Return the (X, Y) coordinate for the center point of the cell that contains the specified text.  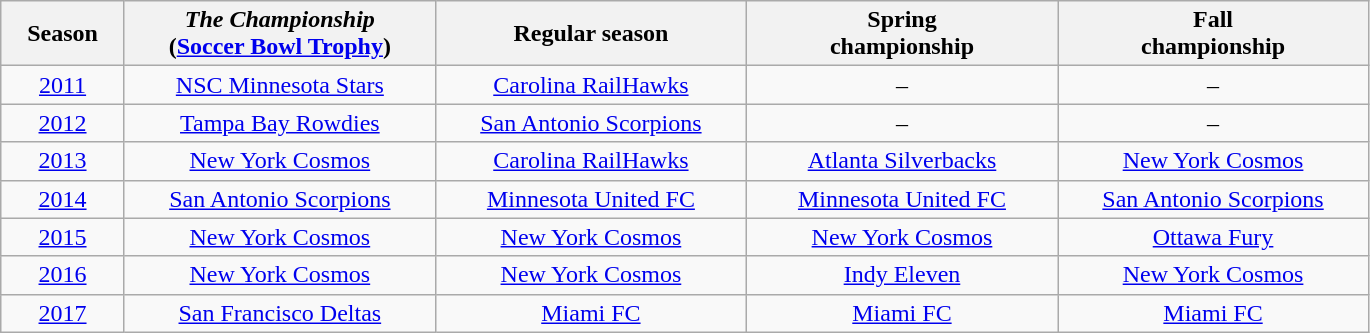
Atlanta Silverbacks (902, 161)
NSC Minnesota Stars (280, 85)
Spring championship (902, 34)
2015 (63, 237)
2011 (63, 85)
The Championship (Soccer Bowl Trophy) (280, 34)
Tampa Bay Rowdies (280, 123)
Regular season (590, 34)
Indy Eleven (902, 275)
Season (63, 34)
2014 (63, 199)
Fall championship (1214, 34)
2017 (63, 313)
2013 (63, 161)
Ottawa Fury (1214, 237)
San Francisco Deltas (280, 313)
2012 (63, 123)
2016 (63, 275)
